Identify which cell holds the provided text, then report its [X, Y] central coordinate. 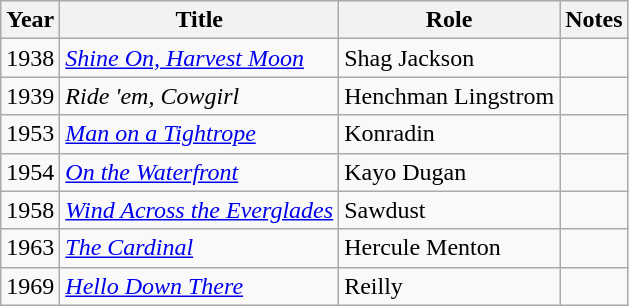
Shag Jackson [450, 58]
Reilly [450, 286]
1953 [30, 134]
The Cardinal [200, 248]
Title [200, 20]
1939 [30, 96]
Role [450, 20]
On the Waterfront [200, 172]
Konradin [450, 134]
1958 [30, 210]
Kayo Dugan [450, 172]
1954 [30, 172]
1938 [30, 58]
Man on a Tightrope [200, 134]
Hercule Menton [450, 248]
Wind Across the Everglades [200, 210]
Hello Down There [200, 286]
1969 [30, 286]
1963 [30, 248]
Shine On, Harvest Moon [200, 58]
Year [30, 20]
Sawdust [450, 210]
Ride 'em, Cowgirl [200, 96]
Notes [594, 20]
Henchman Lingstrom [450, 96]
